Extract the [x, y] coordinate from the center of the cell holding the provided text.  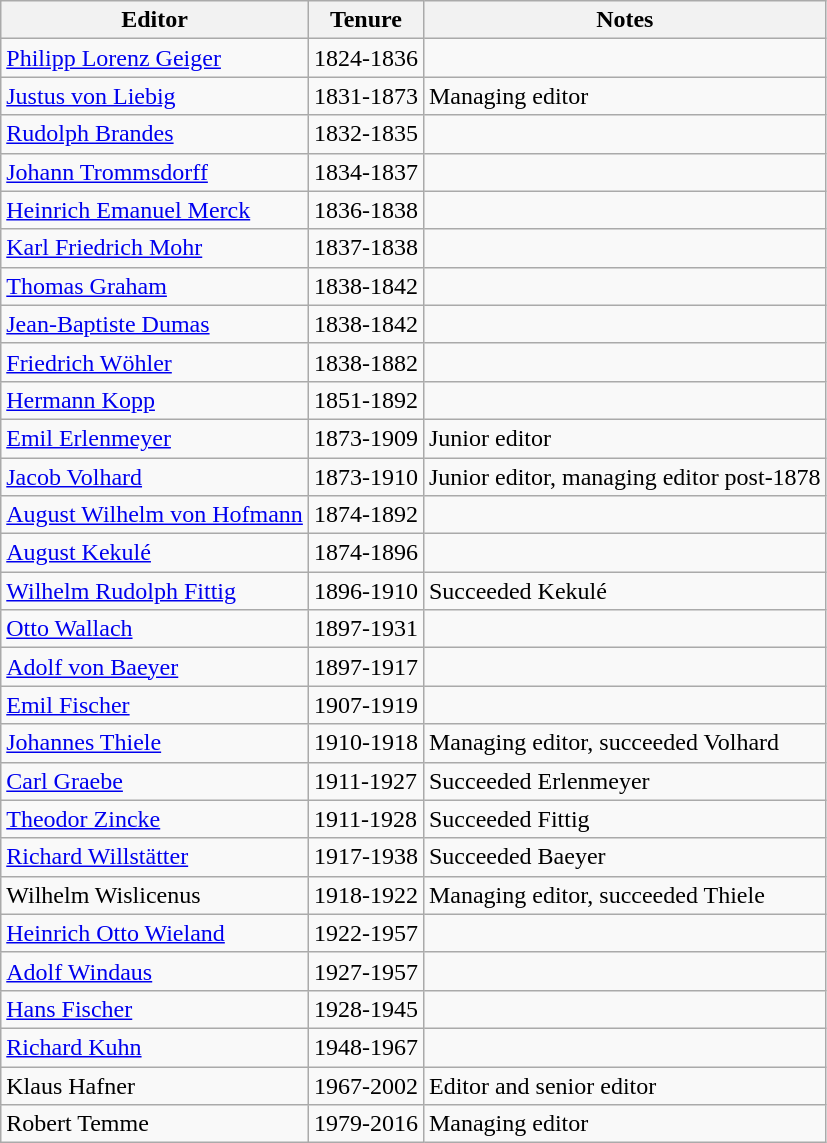
1979-2016 [366, 1124]
Wilhelm Wislicenus [155, 895]
1928-1945 [366, 1009]
Notes [624, 20]
1907-1919 [366, 705]
1927-1957 [366, 971]
Emil Fischer [155, 705]
1910-1918 [366, 743]
1851-1892 [366, 400]
1918-1922 [366, 895]
Adolf Windaus [155, 971]
1832-1835 [366, 134]
Thomas Graham [155, 286]
1911-1927 [366, 781]
Otto Wallach [155, 629]
Jacob Volhard [155, 477]
1948-1967 [366, 1047]
1874-1892 [366, 515]
1897-1917 [366, 667]
Emil Erlenmeyer [155, 438]
Managing editor, succeeded Volhard [624, 743]
Theodor Zincke [155, 819]
Jean-Baptiste Dumas [155, 324]
Robert Temme [155, 1124]
Junior editor, managing editor post-1878 [624, 477]
Succeeded Erlenmeyer [624, 781]
1873-1909 [366, 438]
Succeeded Kekulé [624, 591]
1831-1873 [366, 96]
1837-1838 [366, 248]
Succeeded Baeyer [624, 857]
Karl Friedrich Mohr [155, 248]
Editor and senior editor [624, 1085]
Johann Trommsdorff [155, 172]
Adolf von Baeyer [155, 667]
Richard Kuhn [155, 1047]
1834-1837 [366, 172]
1874-1896 [366, 553]
Hermann Kopp [155, 400]
Johannes Thiele [155, 743]
Junior editor [624, 438]
Wilhelm Rudolph Fittig [155, 591]
Klaus Hafner [155, 1085]
Justus von Liebig [155, 96]
1873-1910 [366, 477]
Succeeded Fittig [624, 819]
August Wilhelm von Hofmann [155, 515]
Heinrich Otto Wieland [155, 933]
Editor [155, 20]
Rudolph Brandes [155, 134]
August Kekulé [155, 553]
1838-1882 [366, 362]
1917-1938 [366, 857]
1911-1928 [366, 819]
1896-1910 [366, 591]
1836-1838 [366, 210]
Philipp Lorenz Geiger [155, 58]
Richard Willstätter [155, 857]
Hans Fischer [155, 1009]
Tenure [366, 20]
1897-1931 [366, 629]
1967-2002 [366, 1085]
1824-1836 [366, 58]
Heinrich Emanuel Merck [155, 210]
Carl Graebe [155, 781]
Friedrich Wöhler [155, 362]
1922-1957 [366, 933]
Managing editor, succeeded Thiele [624, 895]
